Determine the (X, Y) coordinate at the center of the cell enclosing the given text.  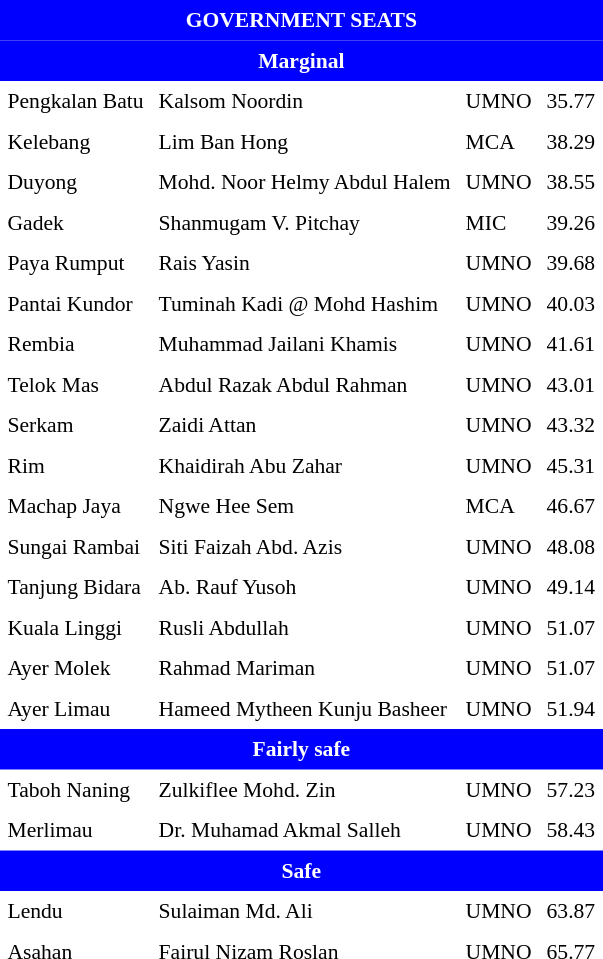
48.08 (571, 546)
Rim (76, 465)
Rais Yasin (304, 263)
Rembia (76, 344)
Duyong (76, 182)
Marginal (302, 60)
39.68 (571, 263)
Sungai Rambai (76, 546)
Kuala Linggi (76, 627)
Zaidi Attan (304, 425)
Ayer Molek (76, 668)
Kalsom Noordin (304, 101)
35.77 (571, 101)
Khaidirah Abu Zahar (304, 465)
Zulkiflee Mohd. Zin (304, 789)
Telok Mas (76, 384)
Ayer Limau (76, 708)
51.94 (571, 708)
Safe (302, 870)
GOVERNMENT SEATS (302, 20)
Tanjung Bidara (76, 587)
46.67 (571, 506)
43.32 (571, 425)
45.31 (571, 465)
MIC (498, 222)
38.55 (571, 182)
43.01 (571, 384)
Ngwe Hee Sem (304, 506)
Taboh Naning (76, 789)
Mohd. Noor Helmy Abdul Halem (304, 182)
63.87 (571, 911)
Paya Rumput (76, 263)
58.43 (571, 830)
Kelebang (76, 141)
Dr. Muhamad Akmal Salleh (304, 830)
41.61 (571, 344)
Fairly safe (302, 749)
Lendu (76, 911)
Pantai Kundor (76, 303)
Ab. Rauf Yusoh (304, 587)
Rusli Abdullah (304, 627)
Shanmugam V. Pitchay (304, 222)
Lim Ban Hong (304, 141)
40.03 (571, 303)
Muhammad Jailani Khamis (304, 344)
Tuminah Kadi @ Mohd Hashim (304, 303)
Rahmad Mariman (304, 668)
Siti Faizah Abd. Azis (304, 546)
Pengkalan Batu (76, 101)
49.14 (571, 587)
Gadek (76, 222)
Abdul Razak Abdul Rahman (304, 384)
Serkam (76, 425)
57.23 (571, 789)
Hameed Mytheen Kunju Basheer (304, 708)
Machap Jaya (76, 506)
Merlimau (76, 830)
Sulaiman Md. Ali (304, 911)
39.26 (571, 222)
38.29 (571, 141)
